Pinpoint the cell where the given text exists, returning its (x, y) midpoint coordinate. 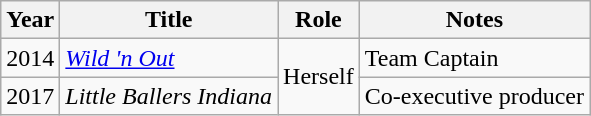
Notes (474, 20)
Role (319, 20)
Year (30, 20)
Wild 'n Out (169, 58)
2014 (30, 58)
Little Ballers Indiana (169, 96)
Title (169, 20)
Team Captain (474, 58)
Herself (319, 77)
2017 (30, 96)
Co-executive producer (474, 96)
